Return the (x, y) coordinate for the center point of the cell that contains the specified text.  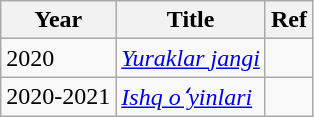
Ishq oʻyinlari (191, 97)
Year (58, 20)
Ref (288, 20)
2020 (58, 58)
2020-2021 (58, 97)
Title (191, 20)
Yuraklar jangi (191, 58)
